Identify which cell holds the provided text, then report its (x, y) central coordinate. 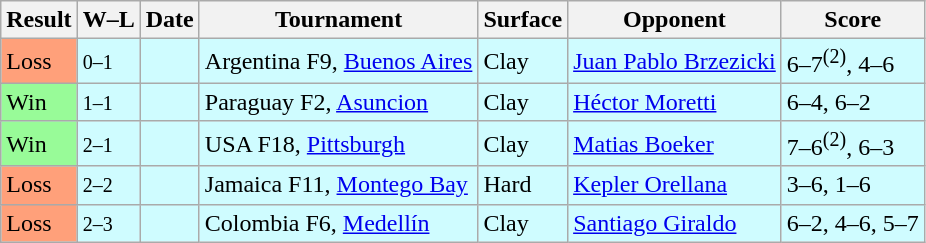
Santiago Giraldo (675, 223)
Jamaica F11, Montego Bay (338, 185)
3–6, 1–6 (852, 185)
2–2 (108, 185)
6–2, 4–6, 5–7 (852, 223)
6–4, 6–2 (852, 102)
Matias Boeker (675, 144)
Tournament (338, 20)
2–1 (108, 144)
Result (39, 20)
Opponent (675, 20)
Héctor Moretti (675, 102)
0–1 (108, 62)
Score (852, 20)
2–3 (108, 223)
Argentina F9, Buenos Aires (338, 62)
6–7(2), 4–6 (852, 62)
USA F18, Pittsburgh (338, 144)
7–6(2), 6–3 (852, 144)
Juan Pablo Brzezicki (675, 62)
Colombia F6, Medellín (338, 223)
1–1 (108, 102)
Date (170, 20)
Paraguay F2, Asuncion (338, 102)
Hard (523, 185)
Kepler Orellana (675, 185)
Surface (523, 20)
W–L (108, 20)
